Find where the given text appears and provide that cell's center as [x, y] coordinate. 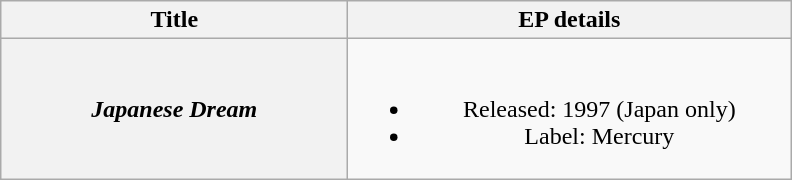
EP details [570, 20]
Japanese Dream [174, 109]
Title [174, 20]
Released: 1997 (Japan only)Label: Mercury [570, 109]
